Pinpoint the cell where the given text exists, returning its (x, y) midpoint coordinate. 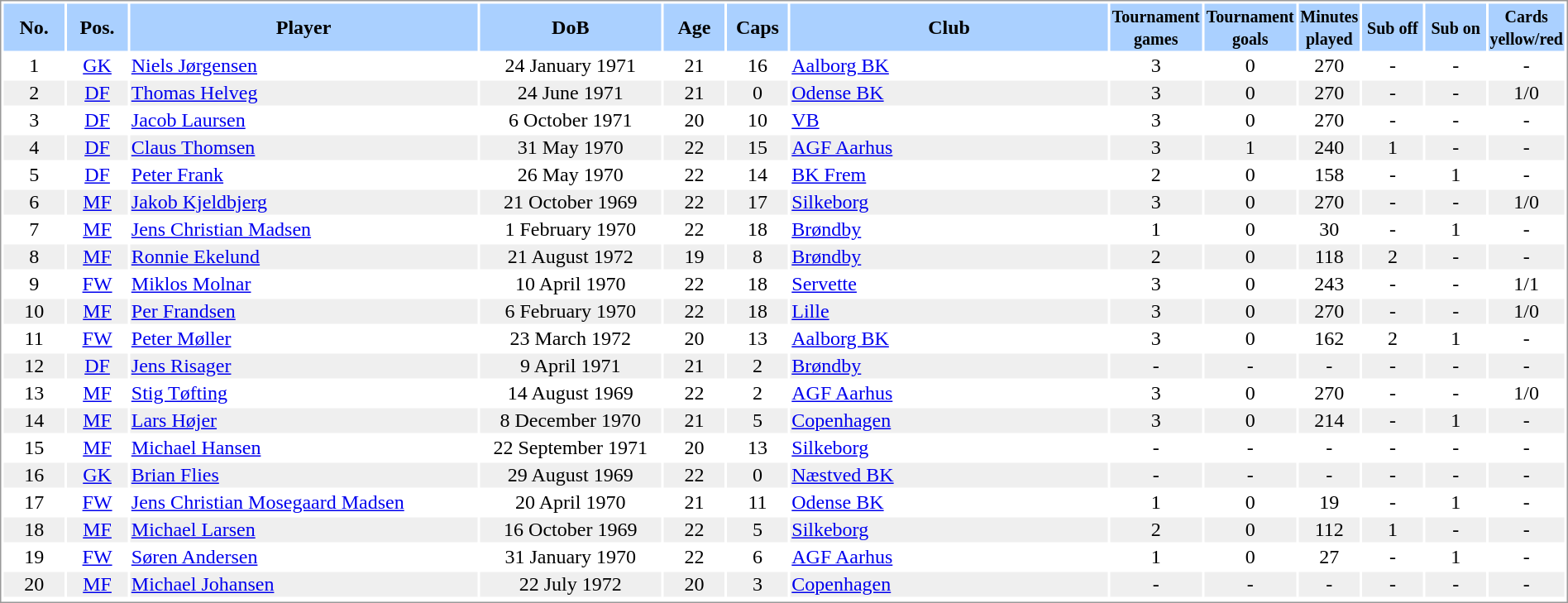
214 (1329, 421)
6 October 1971 (571, 120)
22 July 1972 (571, 585)
Næstved BK (949, 476)
Pos. (98, 26)
Brian Flies (304, 476)
Jakob Kjeldbjerg (304, 203)
Jacob Laursen (304, 120)
Miklos Molnar (304, 284)
Servette (949, 284)
Club (949, 26)
Minutesplayed (1329, 26)
BK Frem (949, 175)
21 August 1972 (571, 257)
Tournamentgames (1156, 26)
Jens Christian Mosegaard Madsen (304, 502)
Tournamentgoals (1250, 26)
Niels Jørgensen (304, 65)
24 June 1971 (571, 93)
29 August 1969 (571, 476)
20 April 1970 (571, 502)
112 (1329, 530)
24 January 1971 (571, 65)
7 (33, 229)
4 (33, 148)
16 October 1969 (571, 530)
Michael Hansen (304, 447)
Søren Andersen (304, 557)
27 (1329, 557)
Jens Risager (304, 366)
162 (1329, 338)
Cardsyellow/red (1527, 26)
Per Frandsen (304, 312)
1 February 1970 (571, 229)
9 (33, 284)
31 January 1970 (571, 557)
158 (1329, 175)
Michael Larsen (304, 530)
243 (1329, 284)
DoB (571, 26)
30 (1329, 229)
Michael Johansen (304, 585)
240 (1329, 148)
1/1 (1527, 284)
VB (949, 120)
9 April 1971 (571, 366)
Lars Højer (304, 421)
Caps (758, 26)
23 March 1972 (571, 338)
Lille (949, 312)
Jens Christian Madsen (304, 229)
Peter Frank (304, 175)
Claus Thomsen (304, 148)
22 September 1971 (571, 447)
Ronnie Ekelund (304, 257)
Player (304, 26)
26 May 1970 (571, 175)
Sub on (1456, 26)
14 August 1969 (571, 393)
10 April 1970 (571, 284)
Stig Tøfting (304, 393)
6 February 1970 (571, 312)
12 (33, 366)
Sub off (1393, 26)
Thomas Helveg (304, 93)
Peter Møller (304, 338)
Age (695, 26)
31 May 1970 (571, 148)
21 October 1969 (571, 203)
8 December 1970 (571, 421)
118 (1329, 257)
No. (33, 26)
